Capture the cell that displays the provided text and extract its [X, Y] central coordinate. 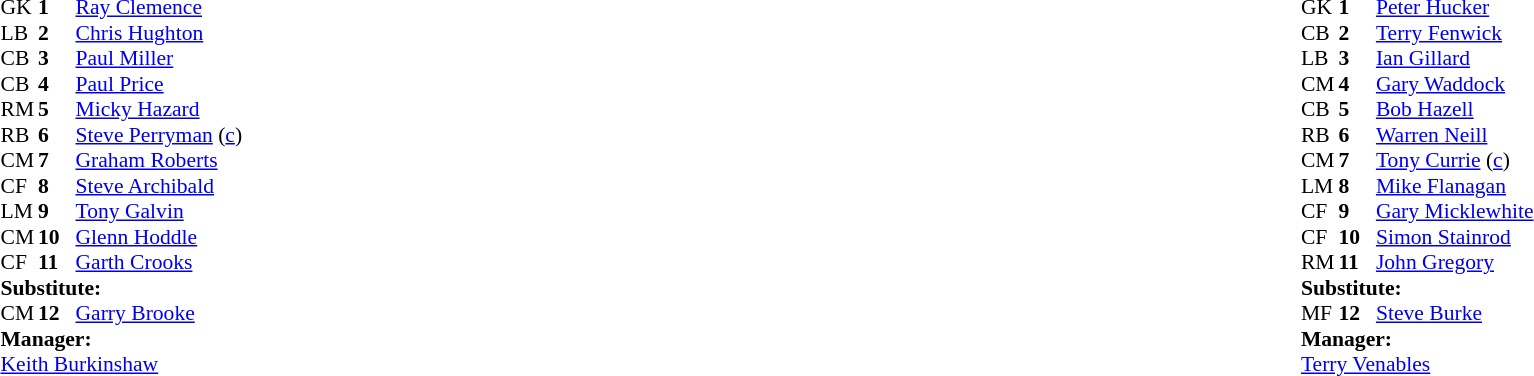
MF [1320, 313]
Micky Hazard [160, 109]
Garth Crooks [160, 263]
Chris Hughton [160, 33]
Ian Gillard [1455, 59]
Graham Roberts [160, 161]
Tony Currie (c) [1455, 161]
Paul Miller [160, 59]
Tony Galvin [160, 211]
Gary Waddock [1455, 84]
Warren Neill [1455, 135]
Glenn Hoddle [160, 237]
John Gregory [1455, 263]
Garry Brooke [160, 313]
Steve Burke [1455, 313]
Terry Fenwick [1455, 33]
Paul Price [160, 84]
Mike Flanagan [1455, 186]
Gary Micklewhite [1455, 211]
Simon Stainrod [1455, 237]
Steve Perryman (c) [160, 135]
Bob Hazell [1455, 109]
Steve Archibald [160, 186]
